Output the (X, Y) coordinate of the center of the cell containing the given text.  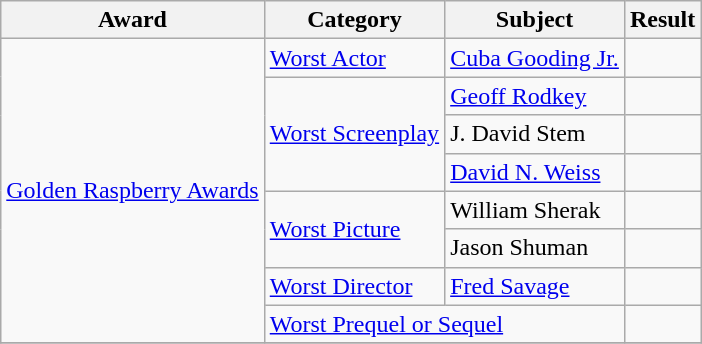
Worst Prequel or Sequel (444, 324)
Golden Raspberry Awards (132, 191)
Award (132, 20)
William Sherak (535, 210)
Fred Savage (535, 286)
Jason Shuman (535, 248)
Worst Screenplay (354, 134)
Worst Picture (354, 229)
Subject (535, 20)
David N. Weiss (535, 172)
Worst Director (354, 286)
Category (354, 20)
Cuba Gooding Jr. (535, 58)
J. David Stem (535, 134)
Result (662, 20)
Geoff Rodkey (535, 96)
Worst Actor (354, 58)
